For the text-containing cell, return its midpoint in (X, Y) coordinate format. 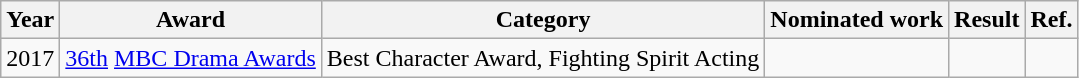
Year (30, 20)
Nominated work (857, 20)
Result (987, 20)
Award (191, 20)
Best Character Award, Fighting Spirit Acting (542, 58)
2017 (30, 58)
Ref. (1052, 20)
36th MBC Drama Awards (191, 58)
Category (542, 20)
